Extract the (x, y) coordinate from the center of the cell holding the provided text.  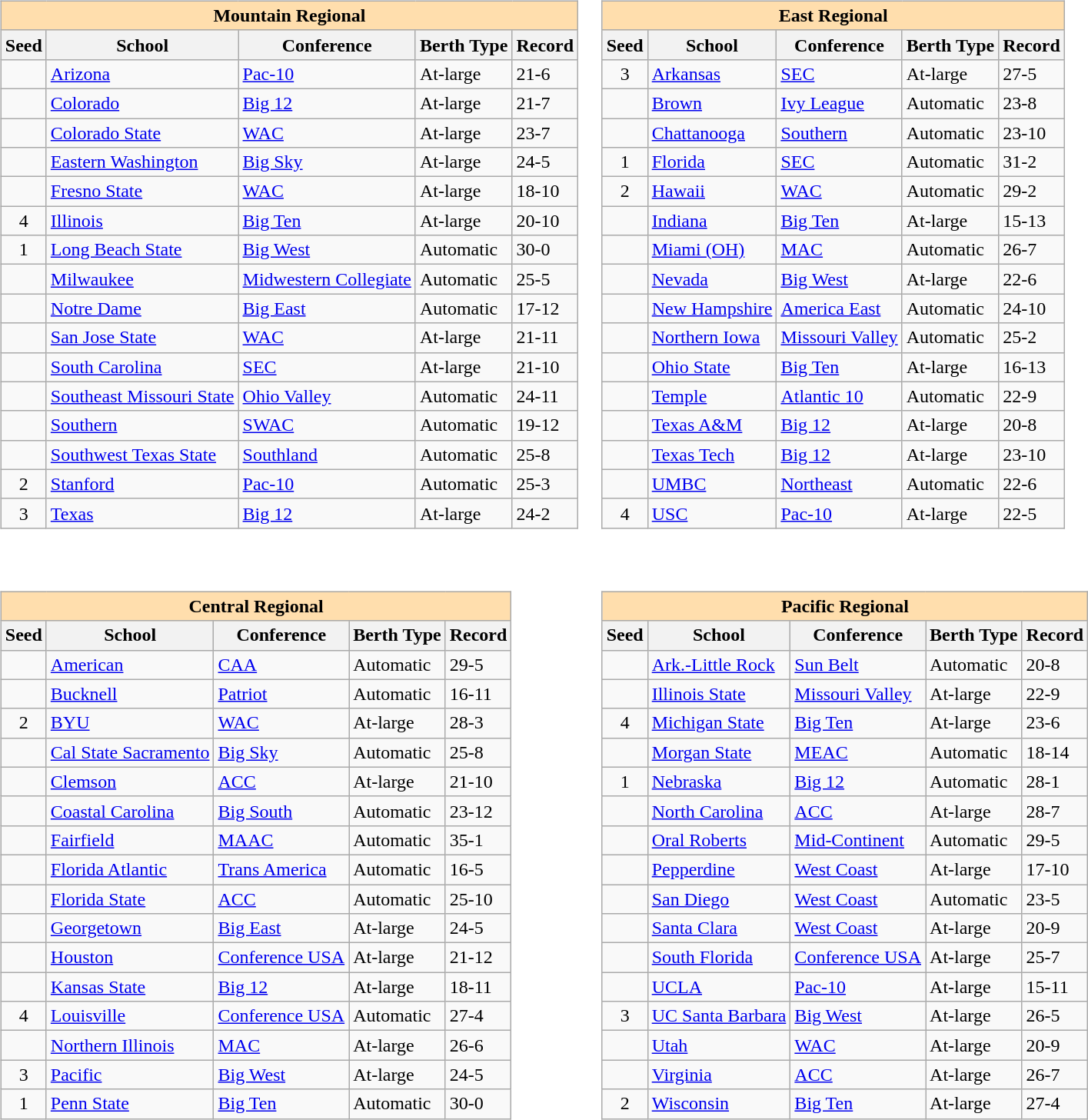
17-12 (545, 308)
Florida State (130, 899)
21-12 (478, 958)
UCLA (719, 987)
23-5 (1055, 899)
18-10 (545, 192)
Texas A&M (712, 425)
Nebraska (719, 782)
Nevada (712, 279)
Stanford (142, 484)
Southeast Missouri State (142, 396)
25-3 (545, 484)
31-2 (1032, 162)
Ohio Valley (327, 396)
MEAC (858, 752)
North Carolina (719, 811)
19-12 (545, 425)
Southland (327, 455)
Long Beach State (142, 250)
MAAC (281, 840)
23-8 (1032, 103)
Virginia (719, 1075)
Michigan State (719, 723)
CAA (281, 665)
San Diego (719, 899)
21-7 (545, 103)
Northeast (840, 484)
Arizona (142, 74)
Ivy League (840, 103)
Pepperdine (719, 869)
29-2 (1032, 192)
24-11 (545, 396)
Fairfield (130, 840)
UC Santa Barbara (719, 1016)
Notre Dame (142, 308)
Miami (OH) (712, 250)
28-3 (478, 723)
23-7 (545, 133)
Arkansas (712, 74)
15-13 (1032, 221)
25-2 (1032, 338)
Texas (142, 513)
Oral Roberts (719, 840)
18-14 (1055, 752)
21-6 (545, 74)
Temple (712, 396)
26-5 (1055, 1016)
Brown (712, 103)
18-11 (478, 987)
35-1 (478, 840)
20-10 (545, 221)
Colorado (142, 103)
Hawaii (712, 192)
Colorado State (142, 133)
USC (712, 513)
17-10 (1055, 869)
Southwest Texas State (142, 455)
Wisconsin (719, 1104)
Pacific (130, 1075)
Georgetown (130, 928)
Central Regional (256, 606)
American (130, 665)
21-11 (545, 338)
Louisville (130, 1016)
25-5 (545, 279)
Kansas State (130, 987)
East Regional (833, 15)
28-7 (1055, 811)
Penn State (130, 1104)
16-5 (478, 869)
South Carolina (142, 367)
Illinois State (719, 694)
Trans America (281, 869)
Houston (130, 958)
Northern Iowa (712, 338)
16-13 (1032, 367)
Midwestern Collegiate (327, 279)
Pacific Regional (845, 606)
Cal State Sacramento (130, 752)
UMBC (712, 484)
Florida (712, 162)
SWAC (327, 425)
23-6 (1055, 723)
San Jose State (142, 338)
Bucknell (130, 694)
26-6 (478, 1045)
Chattanooga (712, 133)
Mid-Continent (858, 840)
27-5 (1032, 74)
15-11 (1055, 987)
Morgan State (719, 752)
Utah (719, 1045)
South Florida (719, 958)
Ohio State (712, 367)
Big South (281, 811)
Florida Atlantic (130, 869)
24-10 (1032, 308)
Texas Tech (712, 455)
Coastal Carolina (130, 811)
Mountain Regional (289, 15)
Atlantic 10 (840, 396)
23-12 (478, 811)
Milwaukee (142, 279)
Fresno State (142, 192)
25-10 (478, 899)
Northern Illinois (130, 1045)
America East (840, 308)
16-11 (478, 694)
Ark.-Little Rock (719, 665)
Illinois (142, 221)
Santa Clara (719, 928)
28-1 (1055, 782)
Eastern Washington (142, 162)
Indiana (712, 221)
Clemson (130, 782)
25-7 (1055, 958)
Sun Belt (858, 665)
BYU (130, 723)
Patriot (281, 694)
22-5 (1032, 513)
24-2 (545, 513)
New Hampshire (712, 308)
